Search for the cell housing the specified text and yield its [x, y] center coordinate. 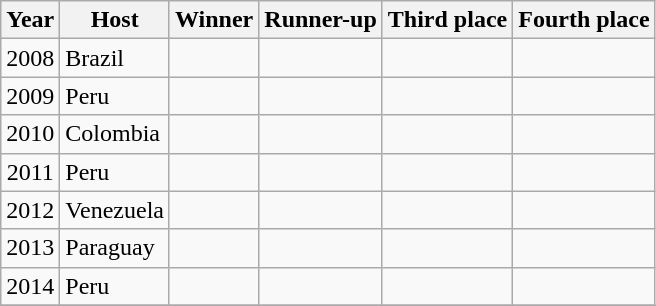
2012 [30, 210]
2011 [30, 172]
Year [30, 20]
2009 [30, 96]
Fourth place [584, 20]
Venezuela [115, 210]
2014 [30, 286]
Colombia [115, 134]
Brazil [115, 58]
2008 [30, 58]
Runner-up [321, 20]
Paraguay [115, 248]
2010 [30, 134]
Host [115, 20]
2013 [30, 248]
Winner [214, 20]
Third place [447, 20]
